Find where the given text appears and provide that cell's center as [X, Y] coordinate. 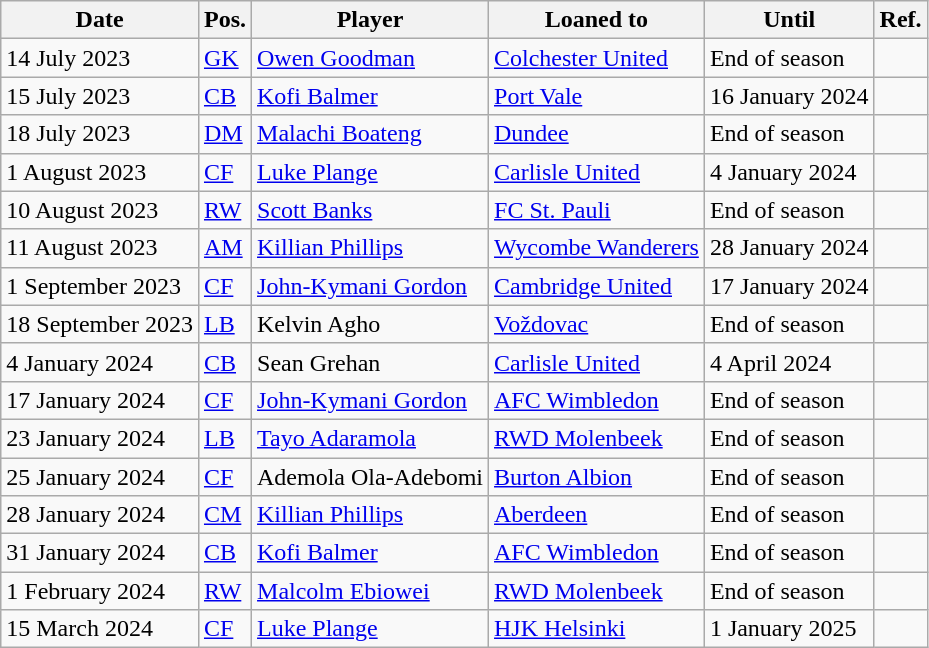
Burton Albion [597, 477]
Sean Grehan [370, 362]
Scott Banks [370, 210]
Loaned to [597, 20]
11 August 2023 [100, 248]
23 January 2024 [100, 438]
1 January 2025 [789, 629]
Aberdeen [597, 515]
Cambridge United [597, 286]
10 August 2023 [100, 210]
Malcolm Ebiowei [370, 591]
15 March 2024 [100, 629]
Tayo Adaramola [370, 438]
1 August 2023 [100, 172]
Dundee [597, 134]
Pos. [224, 20]
25 January 2024 [100, 477]
AM [224, 248]
Ademola Ola-Adebomi [370, 477]
Voždovac [597, 324]
1 September 2023 [100, 286]
1 February 2024 [100, 591]
18 September 2023 [100, 324]
Ref. [900, 20]
15 July 2023 [100, 96]
DM [224, 134]
31 January 2024 [100, 553]
Kelvin Agho [370, 324]
Wycombe Wanderers [597, 248]
18 July 2023 [100, 134]
Until [789, 20]
4 April 2024 [789, 362]
FC St. Pauli [597, 210]
Malachi Boateng [370, 134]
HJK Helsinki [597, 629]
Port Vale [597, 96]
16 January 2024 [789, 96]
Owen Goodman [370, 58]
CM [224, 515]
GK [224, 58]
Date [100, 20]
14 July 2023 [100, 58]
Colchester United [597, 58]
Player [370, 20]
